Extract the [X, Y] coordinate from the center of the cell holding the provided text.  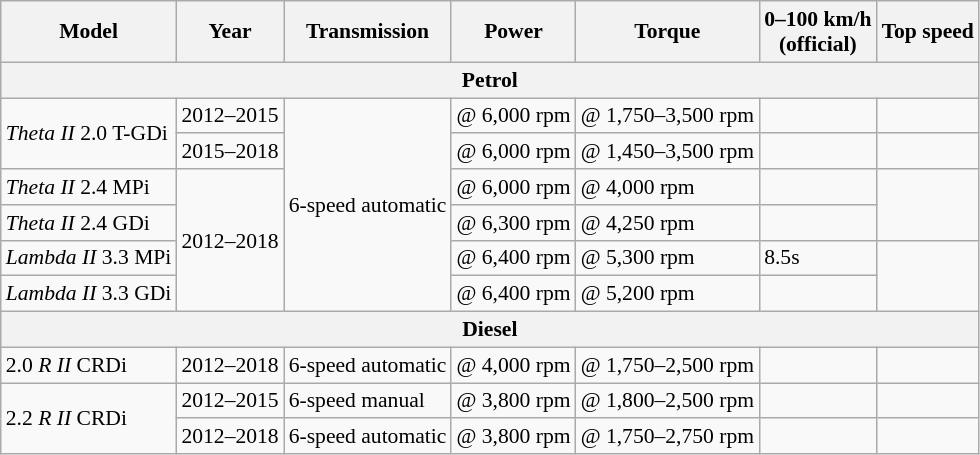
Lambda II 3.3 MPi [89, 258]
Lambda II 3.3 GDi [89, 294]
Theta II 2.0 T-GDi [89, 134]
Model [89, 32]
@ 1,750–2,750 rpm [668, 437]
8.5s [818, 258]
Diesel [490, 330]
@ 6,300 rpm [513, 223]
@ 1,800–2,500 rpm [668, 401]
0–100 km/h(official) [818, 32]
Theta II 2.4 GDi [89, 223]
Year [230, 32]
Power [513, 32]
@ 5,200 rpm [668, 294]
@ 1,750–2,500 rpm [668, 365]
2015–2018 [230, 152]
Petrol [490, 80]
2.0 R II CRDi [89, 365]
Torque [668, 32]
Theta II 2.4 MPi [89, 187]
@ 1,450–3,500 rpm [668, 152]
Top speed [928, 32]
@ 5,300 rpm [668, 258]
@ 4,250 rpm [668, 223]
2.2 R II CRDi [89, 418]
6-speed manual [368, 401]
Transmission [368, 32]
@ 1,750–3,500 rpm [668, 116]
